Detect which cell encompasses the target text, then output its [x, y] center coordinate. 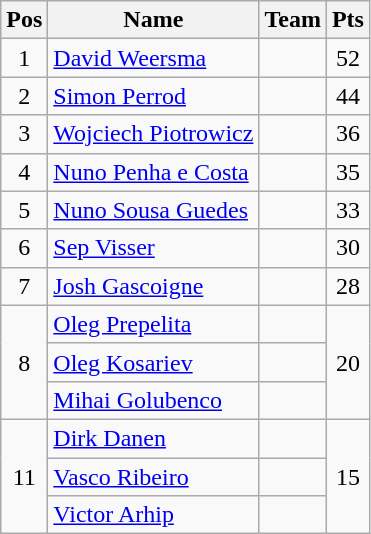
11 [24, 476]
52 [348, 58]
Vasco Ribeiro [154, 477]
Team [293, 20]
Pts [348, 20]
Dirk Danen [154, 438]
28 [348, 286]
2 [24, 96]
Josh Gascoigne [154, 286]
44 [348, 96]
8 [24, 362]
15 [348, 476]
Victor Arhip [154, 515]
35 [348, 172]
36 [348, 134]
Name [154, 20]
4 [24, 172]
6 [24, 248]
7 [24, 286]
Mihai Golubenco [154, 400]
Oleg Kosariev [154, 362]
David Weersma [154, 58]
Nuno Penha e Costa [154, 172]
Simon Perrod [154, 96]
Wojciech Piotrowicz [154, 134]
Nuno Sousa Guedes [154, 210]
1 [24, 58]
Oleg Prepelita [154, 324]
Pos [24, 20]
Sep Visser [154, 248]
20 [348, 362]
33 [348, 210]
30 [348, 248]
3 [24, 134]
5 [24, 210]
